Capture the cell that displays the provided text and extract its [X, Y] central coordinate. 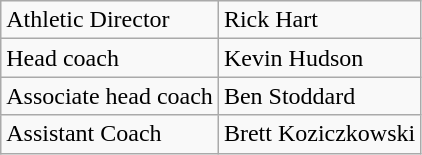
Head coach [110, 58]
Athletic Director [110, 20]
Associate head coach [110, 96]
Rick Hart [319, 20]
Kevin Hudson [319, 58]
Ben Stoddard [319, 96]
Assistant Coach [110, 134]
Brett Koziczkowski [319, 134]
